Search for the cell housing the specified text and yield its [X, Y] center coordinate. 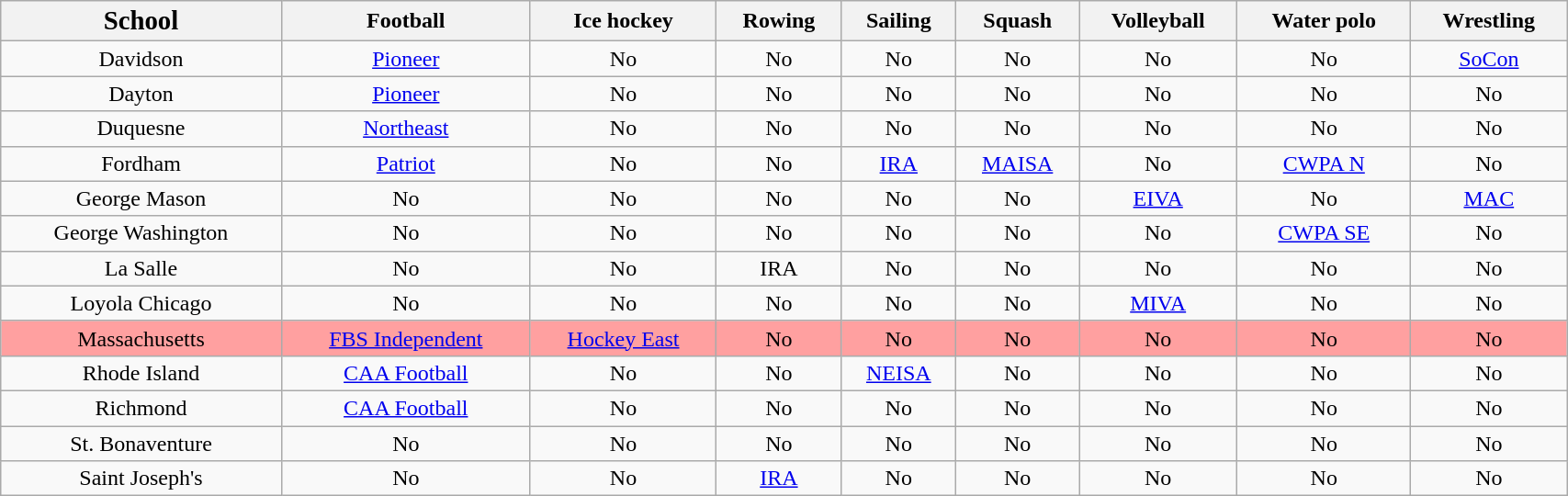
Davidson [141, 59]
CWPA SE [1325, 233]
Dayton [141, 94]
Richmond [141, 408]
La Salle [141, 268]
MIVA [1158, 303]
NEISA [898, 373]
EIVA [1158, 198]
School [141, 21]
Volleyball [1158, 21]
Football [406, 21]
Saint Joseph's [141, 479]
George Washington [141, 233]
St. Bonaventure [141, 444]
Rowing [779, 21]
Wrestling [1489, 21]
Water polo [1325, 21]
George Mason [141, 198]
Patriot [406, 163]
Massachusetts [141, 338]
Rhode Island [141, 373]
Loyola Chicago [141, 303]
FBS Independent [406, 338]
Duquesne [141, 129]
CWPA N [1325, 163]
MAISA [1017, 163]
Sailing [898, 21]
Hockey East [623, 338]
Squash [1017, 21]
MAC [1489, 198]
Northeast [406, 129]
SoCon [1489, 59]
Fordham [141, 163]
Ice hockey [623, 21]
